For the text-containing cell, return its midpoint in [X, Y] coordinate format. 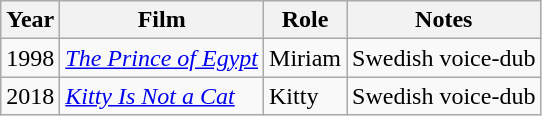
Film [162, 20]
Year [30, 20]
Role [306, 20]
1998 [30, 58]
Kitty [306, 96]
Kitty Is Not a Cat [162, 96]
2018 [30, 96]
Notes [444, 20]
Miriam [306, 58]
The Prince of Egypt [162, 58]
